Determine the (x, y) coordinate at the center of the cell enclosing the given text.  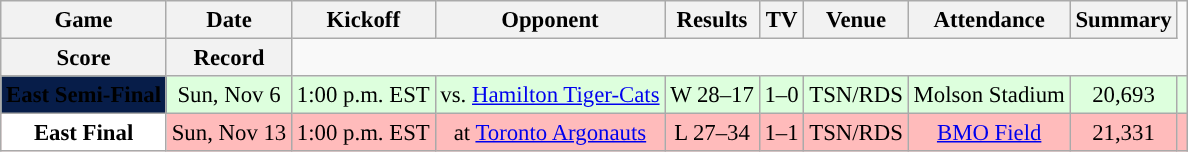
Molson Stadium (989, 95)
East Semi-Final (84, 95)
Game (84, 20)
L 27–34 (712, 133)
Score (84, 58)
TV (782, 20)
at Toronto Argonauts (550, 133)
Kickoff (364, 20)
Summary (1124, 20)
Sun, Nov 6 (228, 95)
Sun, Nov 13 (228, 133)
1–1 (782, 133)
Date (228, 20)
BMO Field (989, 133)
Venue (856, 20)
21,331 (1124, 133)
Record (228, 58)
1–0 (782, 95)
Results (712, 20)
Attendance (989, 20)
20,693 (1124, 95)
W 28–17 (712, 95)
East Final (84, 133)
Opponent (550, 20)
vs. Hamilton Tiger-Cats (550, 95)
